Search for the cell housing the specified text and yield its (x, y) center coordinate. 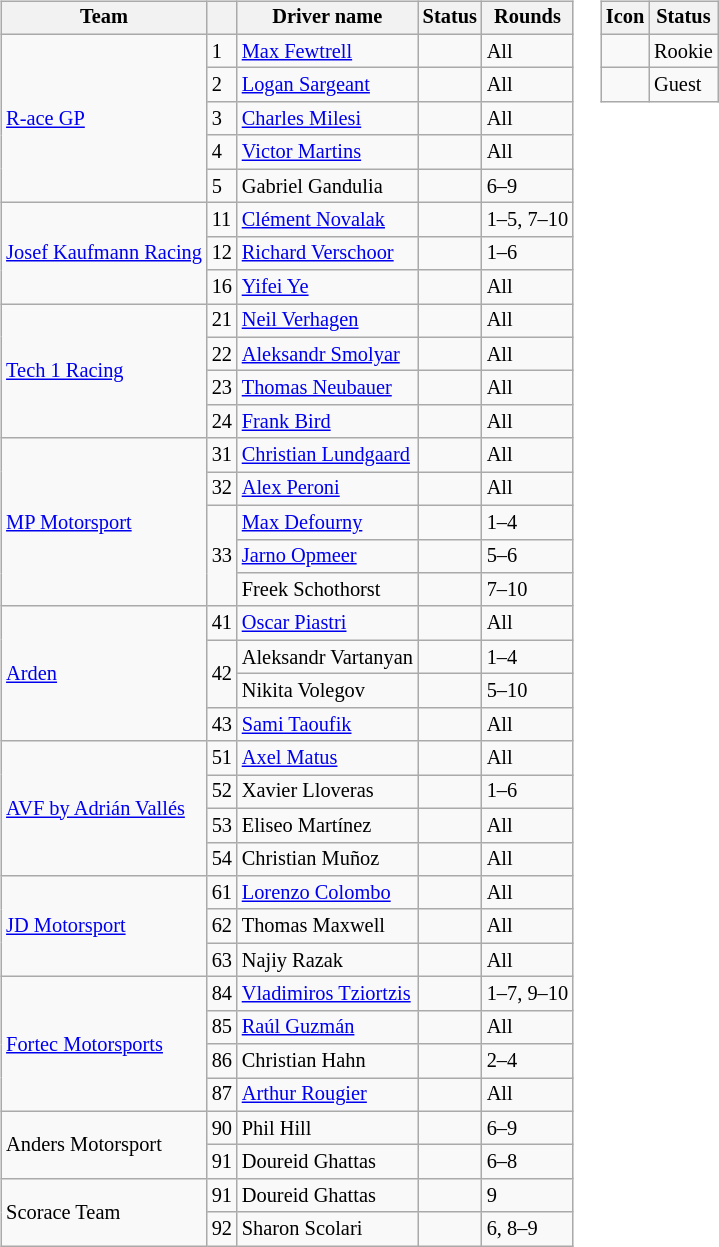
R-ace GP (104, 118)
Charles Milesi (328, 119)
53 (222, 825)
4 (222, 152)
Alex Peroni (328, 489)
22 (222, 354)
Aleksandr Vartanyan (328, 657)
Gabriel Gandulia (328, 186)
5–10 (528, 691)
7–10 (528, 590)
Phil Hill (328, 1128)
85 (222, 1027)
Fortec Motorsports (104, 1044)
9 (528, 1196)
Thomas Maxwell (328, 926)
Richard Verschoor (328, 253)
Clément Novalak (328, 220)
Christian Hahn (328, 1061)
Raúl Guzmán (328, 1027)
Anders Motorsport (104, 1144)
Icon (625, 18)
Logan Sargeant (328, 85)
92 (222, 1229)
61 (222, 893)
Freek Schothorst (328, 590)
Lorenzo Colombo (328, 893)
JD Motorsport (104, 926)
Max Defourny (328, 522)
54 (222, 859)
Driver name (328, 18)
12 (222, 253)
62 (222, 926)
MP Motorsport (104, 522)
41 (222, 623)
Aleksandr Smolyar (328, 354)
Neil Verhagen (328, 321)
11 (222, 220)
Xavier Lloveras (328, 792)
AVF by Adrián Vallés (104, 808)
33 (222, 556)
6, 8–9 (528, 1229)
Sami Taoufik (328, 724)
2 (222, 85)
23 (222, 388)
21 (222, 321)
Frank Bird (328, 422)
63 (222, 960)
Sharon Scolari (328, 1229)
31 (222, 455)
Thomas Neubauer (328, 388)
Oscar Piastri (328, 623)
Jarno Opmeer (328, 556)
Christian Muñoz (328, 859)
1–5, 7–10 (528, 220)
16 (222, 287)
2–4 (528, 1061)
Christian Lundgaard (328, 455)
1 (222, 51)
Arden (104, 674)
Vladimiros Tziortzis (328, 994)
90 (222, 1128)
1–7, 9–10 (528, 994)
5–6 (528, 556)
Team (104, 18)
86 (222, 1061)
Eliseo Martínez (328, 825)
52 (222, 792)
Victor Martins (328, 152)
Josef Kaufmann Racing (104, 254)
Nikita Volegov (328, 691)
43 (222, 724)
24 (222, 422)
Axel Matus (328, 758)
Guest (684, 85)
Arthur Rougier (328, 1095)
32 (222, 489)
51 (222, 758)
6–8 (528, 1162)
87 (222, 1095)
Tech 1 Racing (104, 372)
3 (222, 119)
Rookie (684, 51)
42 (222, 674)
Najiy Razak (328, 960)
Scorace Team (104, 1212)
Yifei Ye (328, 287)
Max Fewtrell (328, 51)
Rounds (528, 18)
5 (222, 186)
84 (222, 994)
